Search for the cell housing the specified text and yield its [x, y] center coordinate. 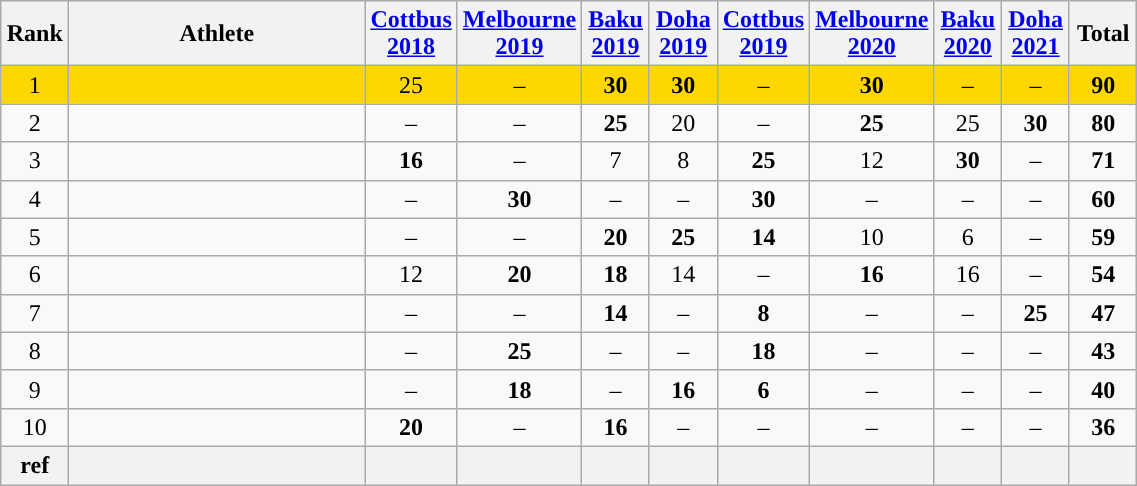
Baku 2020 [968, 34]
90 [1102, 85]
71 [1102, 161]
80 [1102, 123]
47 [1102, 313]
36 [1102, 427]
5 [35, 237]
4 [35, 199]
43 [1102, 351]
Doha 2021 [1036, 34]
9 [35, 389]
Baku 2019 [616, 34]
Doha 2019 [683, 34]
2 [35, 123]
Melbourne 2020 [872, 34]
40 [1102, 389]
Cottbus 2019 [763, 34]
3 [35, 161]
ref [35, 465]
1 [35, 85]
59 [1102, 237]
Melbourne 2019 [519, 34]
Total [1102, 34]
Rank [35, 34]
Cottbus 2018 [411, 34]
Athlete [217, 34]
54 [1102, 275]
60 [1102, 199]
